Determine the [X, Y] coordinate at the center of the cell enclosing the given text.  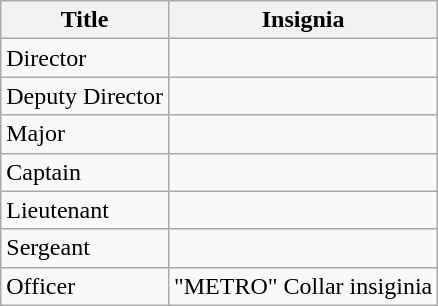
Sergeant [85, 248]
Insignia [302, 20]
Captain [85, 172]
"METRO" Collar insiginia [302, 286]
Director [85, 58]
Officer [85, 286]
Deputy Director [85, 96]
Lieutenant [85, 210]
Major [85, 134]
Title [85, 20]
